Determine the (x, y) coordinate at the center of the cell enclosing the given text.  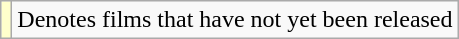
Denotes films that have not yet been released (235, 20)
